Locate the cell with the specified text and output its [X, Y] center coordinate. 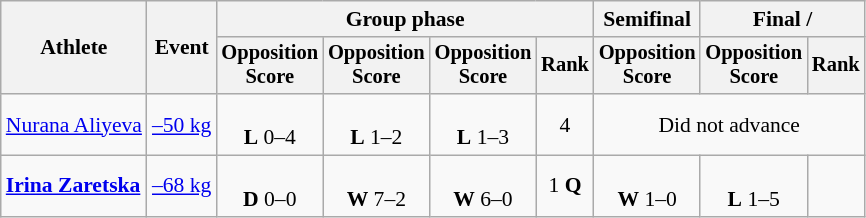
Event [182, 48]
Group phase [404, 19]
Nurana Aliyeva [74, 124]
4 [565, 124]
L 1–2 [376, 124]
–50 kg [182, 124]
D 0–0 [270, 186]
Semifinal [648, 19]
W 6–0 [484, 186]
Athlete [74, 48]
L 0–4 [270, 124]
Irina Zaretska [74, 186]
L 1–5 [754, 186]
1 Q [565, 186]
W 1–0 [648, 186]
L 1–3 [484, 124]
W 7–2 [376, 186]
–68 kg [182, 186]
Did not advance [730, 124]
Final / [782, 19]
